Capture the cell that displays the provided text and extract its [x, y] central coordinate. 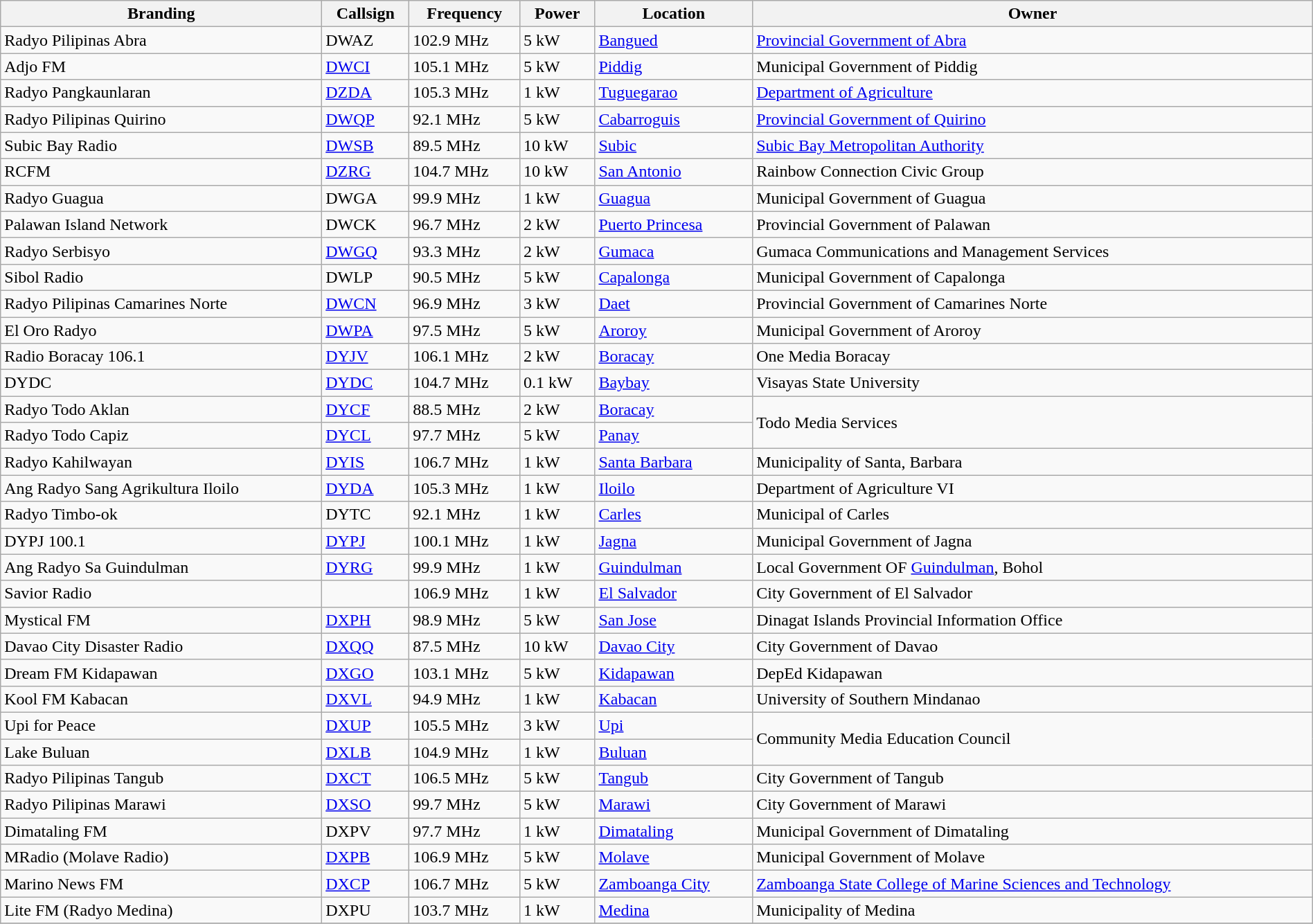
Guagua [674, 198]
Radyo Pilipinas Tangub [161, 779]
City Government of Davao [1033, 646]
Upi for Peace [161, 725]
Tangub [674, 779]
DWSB [366, 145]
Palawan Island Network [161, 224]
103.1 MHz [465, 673]
Department of Agriculture VI [1033, 488]
Subic [674, 145]
Mystical FM [161, 620]
Radyo Serbisyo [161, 251]
Guindulman [674, 567]
El Salvador [674, 594]
Adjo FM [161, 66]
DXPB [366, 858]
RCFM [161, 172]
DXUP [366, 725]
Buluan [674, 752]
Lake Buluan [161, 752]
Molave [674, 858]
DXSO [366, 805]
98.9 MHz [465, 620]
96.9 MHz [465, 303]
DYJV [366, 357]
99.7 MHz [465, 805]
Todo Media Services [1033, 423]
DXLB [366, 752]
Radyo Guagua [161, 198]
DXGO [366, 673]
Local Government OF Guindulman, Bohol [1033, 567]
Radyo Pilipinas Marawi [161, 805]
City Government of Tangub [1033, 779]
Municipal Government of Molave [1033, 858]
DXPU [366, 910]
Visayas State University [1033, 383]
Savior Radio [161, 594]
Provincial Government of Quirino [1033, 119]
DWCK [366, 224]
Gumaca Communications and Management Services [1033, 251]
Owner [1033, 14]
90.5 MHz [465, 277]
Ang Radyo Sa Guindulman [161, 567]
Daet [674, 303]
Radyo Pilipinas Quirino [161, 119]
DWAZ [366, 40]
Capalonga [674, 277]
Radyo Todo Capiz [161, 436]
Marawi [674, 805]
DYPJ 100.1 [161, 541]
Radyo Todo Aklan [161, 409]
Municipal of Carles [1033, 515]
DXCP [366, 884]
Radyo Kahilwayan [161, 462]
87.5 MHz [465, 646]
San Jose [674, 620]
Rainbow Connection Civic Group [1033, 172]
88.5 MHz [465, 409]
Upi [674, 725]
103.7 MHz [465, 910]
Gumaca [674, 251]
Community Media Education Council [1033, 738]
Puerto Princesa [674, 224]
Municipal Government of Guagua [1033, 198]
DZRG [366, 172]
Municipal Government of Piddig [1033, 66]
DXPH [366, 620]
Provincial Government of Palawan [1033, 224]
Provincial Government of Camarines Norte [1033, 303]
97.5 MHz [465, 330]
Piddig [674, 66]
Panay [674, 436]
DZDA [366, 93]
Cabarroguis [674, 119]
Power [557, 14]
DXPV [366, 831]
Davao City Disaster Radio [161, 646]
105.1 MHz [465, 66]
Iloilo [674, 488]
Davao City [674, 646]
DWQP [366, 119]
DYCF [366, 409]
105.5 MHz [465, 725]
DWLP [366, 277]
Dimataling [674, 831]
DWCN [366, 303]
Kabacan [674, 699]
DYRG [366, 567]
106.1 MHz [465, 357]
One Media Boracay [1033, 357]
Callsign [366, 14]
DWGQ [366, 251]
Subic Bay Metropolitan Authority [1033, 145]
DYPJ [366, 541]
94.9 MHz [465, 699]
DXQQ [366, 646]
DXCT [366, 779]
Radyo Pilipinas Abra [161, 40]
Location [674, 14]
Dream FM Kidapawan [161, 673]
DYTC [366, 515]
100.1 MHz [465, 541]
DWPA [366, 330]
DepEd Kidapawan [1033, 673]
106.5 MHz [465, 779]
89.5 MHz [465, 145]
Municipal Government of Aroroy [1033, 330]
DYDA [366, 488]
Carles [674, 515]
Jagna [674, 541]
93.3 MHz [465, 251]
Kool FM Kabacan [161, 699]
Subic Bay Radio [161, 145]
Radio Boracay 106.1 [161, 357]
City Government of El Salvador [1033, 594]
Tuguegarao [674, 93]
DYCL [366, 436]
Kidapawan [674, 673]
Aroroy [674, 330]
Municipal Government of Jagna [1033, 541]
Medina [674, 910]
DXVL [366, 699]
San Antonio [674, 172]
Radyo Pangkaunlaran [161, 93]
Provincial Government of Abra [1033, 40]
104.9 MHz [465, 752]
Zamboanga State College of Marine Sciences and Technology [1033, 884]
DYIS [366, 462]
MRadio (Molave Radio) [161, 858]
Dinagat Islands Provincial Information Office [1033, 620]
Zamboanga City [674, 884]
Municipality of Medina [1033, 910]
Ang Radyo Sang Agrikultura Iloilo [161, 488]
Municipal Government of Dimataling [1033, 831]
City Government of Marawi [1033, 805]
Municipality of Santa, Barbara [1033, 462]
0.1 kW [557, 383]
Bangued [674, 40]
Frequency [465, 14]
Department of Agriculture [1033, 93]
96.7 MHz [465, 224]
102.9 MHz [465, 40]
Radyo Pilipinas Camarines Norte [161, 303]
Branding [161, 14]
Baybay [674, 383]
Lite FM (Radyo Medina) [161, 910]
DWCI [366, 66]
Santa Barbara [674, 462]
Dimataling FM [161, 831]
El Oro Radyo [161, 330]
University of Southern Mindanao [1033, 699]
DWGA [366, 198]
Sibol Radio [161, 277]
Radyo Timbo-ok [161, 515]
Municipal Government of Capalonga [1033, 277]
Marino News FM [161, 884]
